Return [x, y] of the center of cell containing provided text 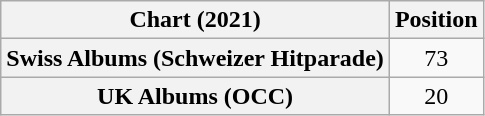
20 [436, 96]
Swiss Albums (Schweizer Hitparade) [196, 58]
Chart (2021) [196, 20]
UK Albums (OCC) [196, 96]
73 [436, 58]
Position [436, 20]
